Determine the [x, y] coordinate at the center of the cell enclosing the given text.  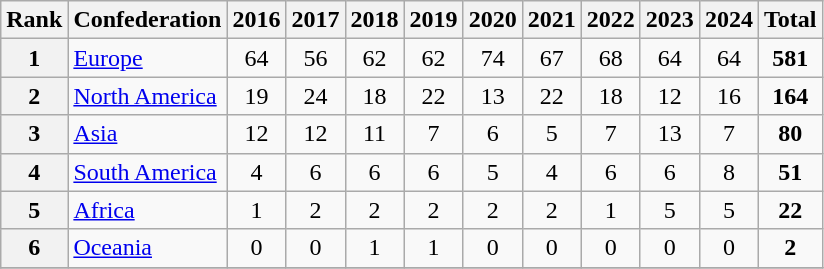
2022 [610, 20]
51 [790, 172]
2016 [256, 20]
581 [790, 58]
164 [790, 96]
2017 [316, 20]
16 [728, 96]
North America [148, 96]
24 [316, 96]
2021 [552, 20]
68 [610, 58]
19 [256, 96]
74 [492, 58]
Rank [34, 20]
67 [552, 58]
South America [148, 172]
8 [728, 172]
80 [790, 134]
2020 [492, 20]
Europe [148, 58]
Asia [148, 134]
2024 [728, 20]
2018 [374, 20]
2023 [670, 20]
11 [374, 134]
56 [316, 58]
Confederation [148, 20]
2019 [434, 20]
Oceania [148, 248]
Total [790, 20]
3 [34, 134]
Africa [148, 210]
